Capture the cell that displays the provided text and extract its (x, y) central coordinate. 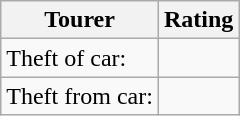
Rating (198, 20)
Theft of car: (80, 58)
Theft from car: (80, 96)
Tourer (80, 20)
